Determine the (X, Y) coordinate at the center of the cell enclosing the given text.  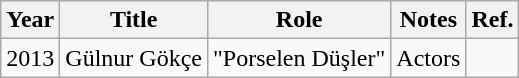
Title (134, 20)
2013 (30, 58)
Gülnur Gökçe (134, 58)
Notes (428, 20)
Actors (428, 58)
"Porselen Düşler" (300, 58)
Year (30, 20)
Ref. (492, 20)
Role (300, 20)
